Capture the cell that displays the provided text and extract its (X, Y) central coordinate. 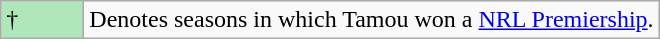
† (42, 20)
Denotes seasons in which Tamou won a NRL Premiership. (372, 20)
